Detect which cell encompasses the target text, then output its [x, y] center coordinate. 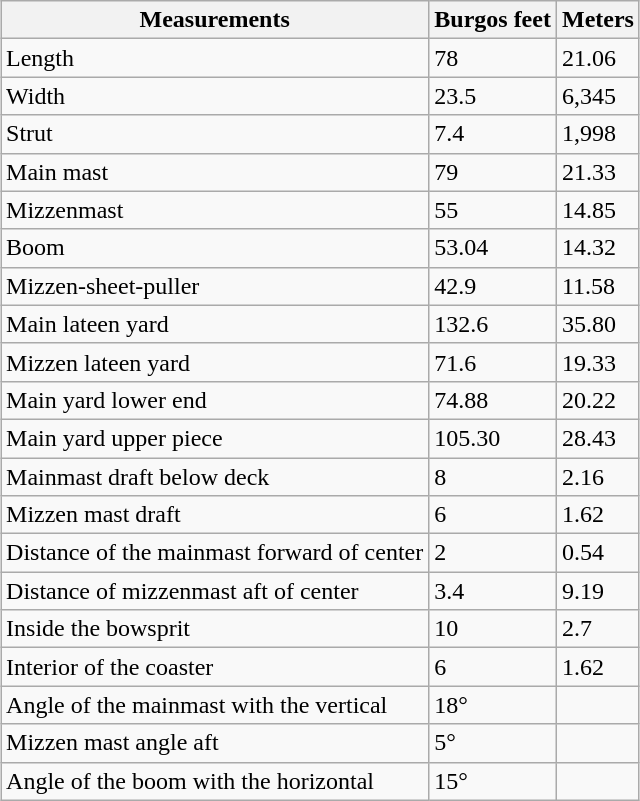
132.6 [493, 324]
Mizzen lateen yard [215, 362]
0.54 [598, 553]
Mizzenmast [215, 210]
2.16 [598, 477]
Mainmast draft below deck [215, 477]
5° [493, 743]
Distance of the mainmast forward of center [215, 553]
Interior of the coaster [215, 667]
Mizzen-sheet-puller [215, 286]
105.30 [493, 438]
2.7 [598, 629]
Strut [215, 134]
35.80 [598, 324]
Main yard upper piece [215, 438]
Inside the bowsprit [215, 629]
21.33 [598, 172]
Main yard lower end [215, 400]
9.19 [598, 591]
18° [493, 705]
Angle of the mainmast with the vertical [215, 705]
Meters [598, 20]
8 [493, 477]
79 [493, 172]
71.6 [493, 362]
Measurements [215, 20]
53.04 [493, 248]
Angle of the boom with the horizontal [215, 781]
10 [493, 629]
2 [493, 553]
6,345 [598, 96]
15° [493, 781]
Mizzen mast angle aft [215, 743]
3.4 [493, 591]
55 [493, 210]
7.4 [493, 134]
Main lateen yard [215, 324]
14.85 [598, 210]
20.22 [598, 400]
28.43 [598, 438]
Main mast [215, 172]
78 [493, 58]
Burgos feet [493, 20]
74.88 [493, 400]
1,998 [598, 134]
23.5 [493, 96]
Mizzen mast draft [215, 515]
14.32 [598, 248]
Length [215, 58]
21.06 [598, 58]
Boom [215, 248]
Distance of mizzenmast aft of center [215, 591]
Width [215, 96]
11.58 [598, 286]
19.33 [598, 362]
42.9 [493, 286]
